Provide the (x, y) coordinate of the cell's center where the given text is located.  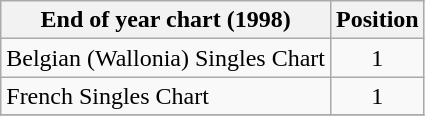
Position (377, 20)
Belgian (Wallonia) Singles Chart (166, 58)
French Singles Chart (166, 96)
End of year chart (1998) (166, 20)
